Locate the cell with the specified text and output its [x, y] center coordinate. 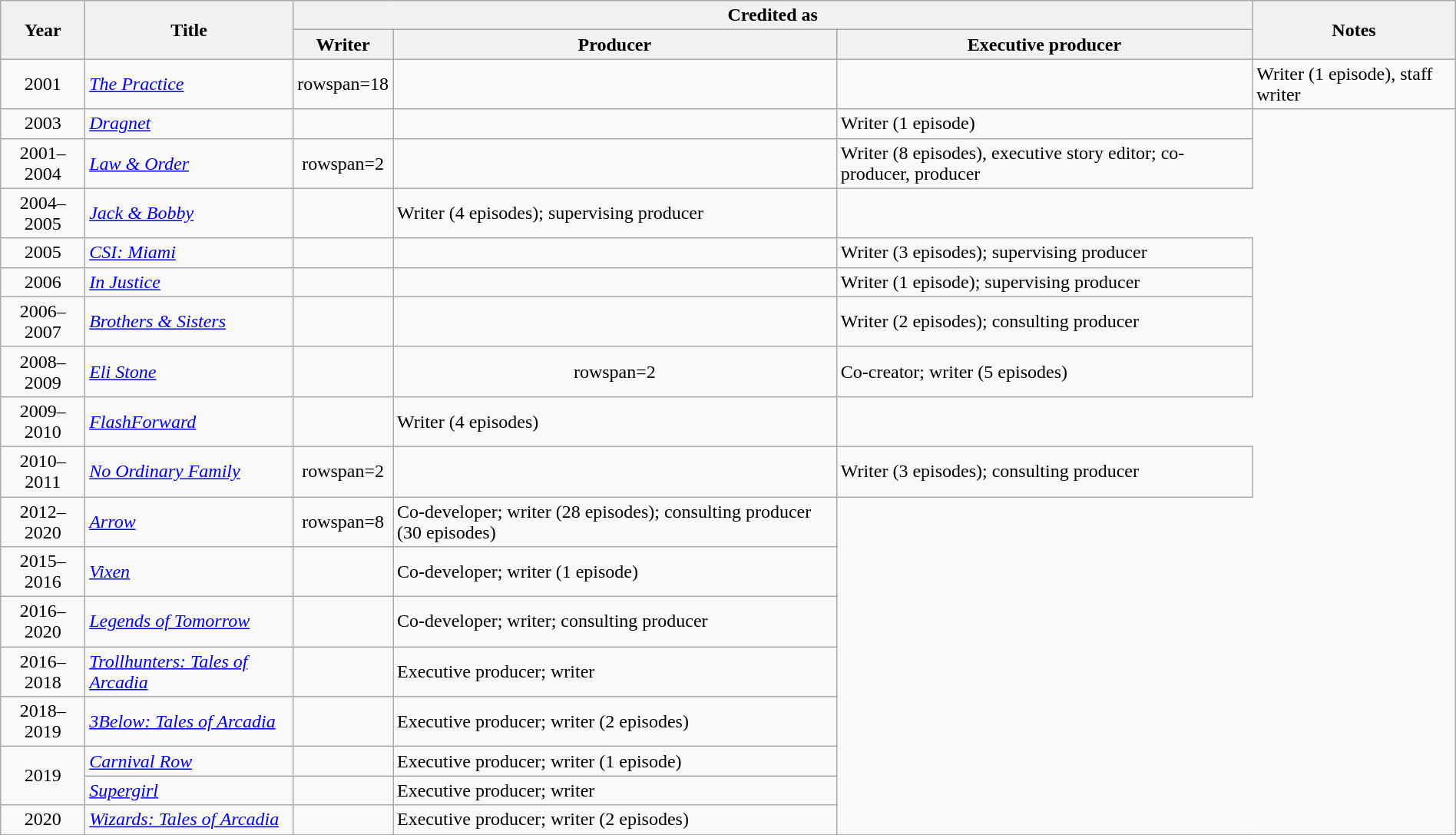
Legends of Tomorrow [189, 622]
Notes [1355, 30]
Writer (3 episodes); supervising producer [1044, 253]
2018–2019 [43, 722]
2008–2009 [43, 372]
Executive producer [1044, 45]
Executive producer; writer (1 episode) [615, 761]
rowspan=18 [343, 84]
No Ordinary Family [189, 472]
Law & Order [189, 163]
Supergirl [189, 790]
rowspan=8 [343, 521]
2012–2020 [43, 521]
Vixen [189, 572]
Writer (1 episode), staff writer [1355, 84]
Writer (8 episodes), executive story editor; co-producer, producer [1044, 163]
Wizards: Tales of Arcadia [189, 820]
Writer [343, 45]
Eli Stone [189, 372]
2003 [43, 124]
2001–2004 [43, 163]
Year [43, 30]
Brothers & Sisters [189, 321]
Writer (4 episodes) [615, 421]
The Practice [189, 84]
3Below: Tales of Arcadia [189, 722]
2016–2020 [43, 622]
2009–2010 [43, 421]
Writer (4 episodes); supervising producer [615, 214]
Writer (1 episode); supervising producer [1044, 282]
2001 [43, 84]
Producer [615, 45]
Credited as [773, 15]
Dragnet [189, 124]
Co-developer; writer; consulting producer [615, 622]
2016–2018 [43, 671]
2004–2005 [43, 214]
In Justice [189, 282]
2019 [43, 776]
2010–2011 [43, 472]
2005 [43, 253]
2006 [43, 282]
Writer (1 episode) [1044, 124]
CSI: Miami [189, 253]
2020 [43, 820]
2006–2007 [43, 321]
Carnival Row [189, 761]
Arrow [189, 521]
Writer (2 episodes); consulting producer [1044, 321]
Writer (3 episodes); consulting producer [1044, 472]
Title [189, 30]
FlashForward [189, 421]
Co-creator; writer (5 episodes) [1044, 372]
Trollhunters: Tales of Arcadia [189, 671]
Co-developer; writer (1 episode) [615, 572]
Jack & Bobby [189, 214]
2015–2016 [43, 572]
Co-developer; writer (28 episodes); consulting producer (30 episodes) [615, 521]
